Detect which cell encompasses the target text, then output its [X, Y] center coordinate. 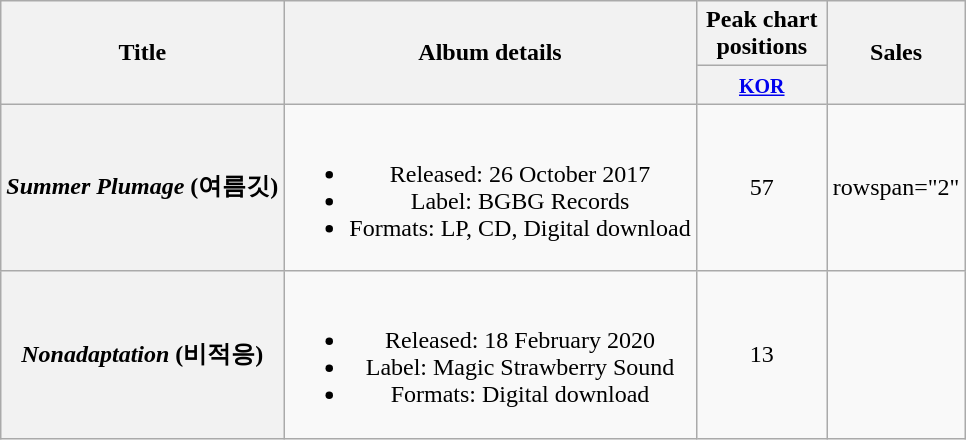
Nonadaptation (비적응) [142, 354]
Sales [896, 52]
Peak chart positions [762, 34]
57 [762, 188]
Released: 26 October 2017Label: BGBG RecordsFormats: LP, CD, Digital download [490, 188]
Summer Plumage (여름깃) [142, 188]
rowspan="2" [896, 188]
Released: 18 February 2020Label: Magic Strawberry SoundFormats: Digital download [490, 354]
Album details [490, 52]
13 [762, 354]
Title [142, 52]
KOR [762, 85]
